Detect which cell encompasses the target text, then output its [x, y] center coordinate. 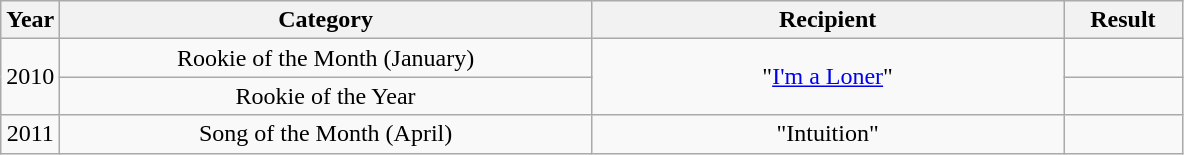
Rookie of the Month (January) [326, 58]
Song of the Month (April) [326, 134]
"Intuition" [827, 134]
Rookie of the Year [326, 96]
Year [30, 20]
2011 [30, 134]
"I'm a Loner" [827, 77]
Recipient [827, 20]
2010 [30, 77]
Category [326, 20]
Result [1123, 20]
